Extract the (x, y) coordinate from the center of the cell holding the provided text.  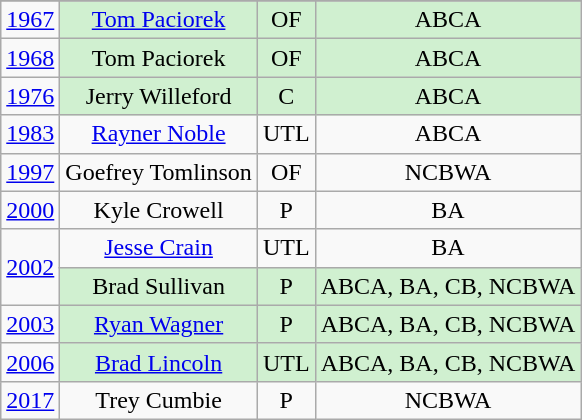
Goefrey Tomlinson (159, 172)
Jerry Willeford (159, 96)
C (286, 96)
2006 (30, 362)
Ryan Wagner (159, 324)
1983 (30, 134)
2000 (30, 210)
1976 (30, 96)
2002 (30, 267)
Trey Cumbie (159, 400)
1967 (30, 20)
1997 (30, 172)
Kyle Crowell (159, 210)
1968 (30, 58)
Brad Sullivan (159, 286)
Rayner Noble (159, 134)
2003 (30, 324)
Jesse Crain (159, 248)
2017 (30, 400)
Brad Lincoln (159, 362)
